For the text-containing cell, return its midpoint in (X, Y) coordinate format. 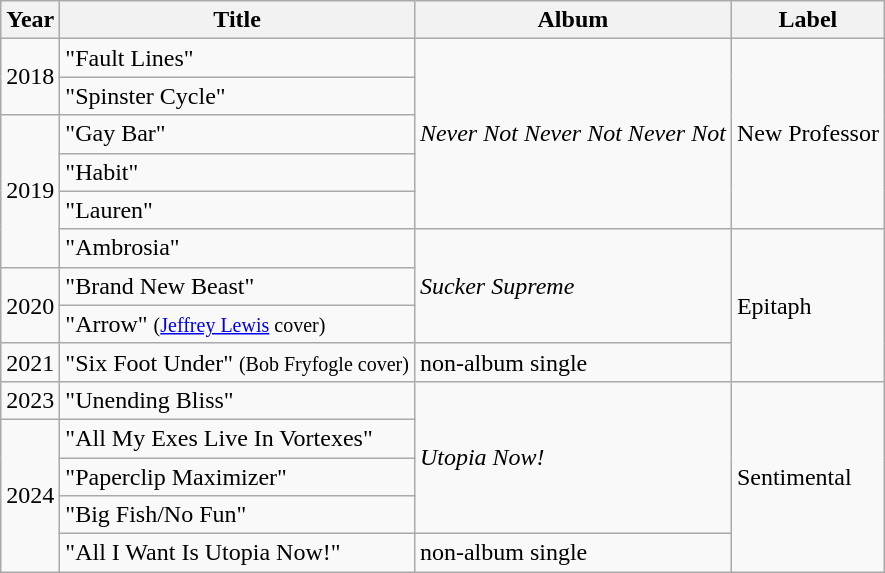
2023 (30, 400)
"Six Foot Under" (Bob Fryfogle cover) (238, 362)
"Spinster Cycle" (238, 96)
2018 (30, 77)
"Arrow" (Jeffrey Lewis cover) (238, 324)
New Professor (808, 134)
"Lauren" (238, 210)
Epitaph (808, 305)
Label (808, 20)
Sucker Supreme (572, 286)
2021 (30, 362)
"Ambrosia" (238, 248)
Never Not Never Not Never Not (572, 134)
"Fault Lines" (238, 58)
2020 (30, 305)
Year (30, 20)
"All I Want Is Utopia Now!" (238, 553)
Title (238, 20)
"Unending Bliss" (238, 400)
"Paperclip Maximizer" (238, 477)
"Gay Bar" (238, 134)
"Habit" (238, 172)
Utopia Now! (572, 457)
"All My Exes Live In Vortexes" (238, 438)
"Big Fish/No Fun" (238, 515)
"Brand New Beast" (238, 286)
2024 (30, 495)
Album (572, 20)
2019 (30, 191)
Sentimental (808, 476)
